Return (x, y) of the center of cell containing provided text 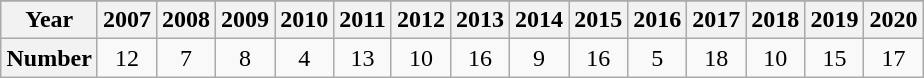
2007 (126, 20)
2018 (776, 20)
4 (304, 58)
5 (658, 58)
2013 (480, 20)
2011 (363, 20)
8 (246, 58)
13 (363, 58)
12 (126, 58)
2015 (598, 20)
Year (49, 20)
2009 (246, 20)
Number (49, 58)
2017 (716, 20)
2020 (894, 20)
18 (716, 58)
7 (186, 58)
2012 (420, 20)
9 (540, 58)
15 (834, 58)
2010 (304, 20)
2008 (186, 20)
2014 (540, 20)
2019 (834, 20)
17 (894, 58)
2016 (658, 20)
